Return (x, y) of the center of cell containing provided text 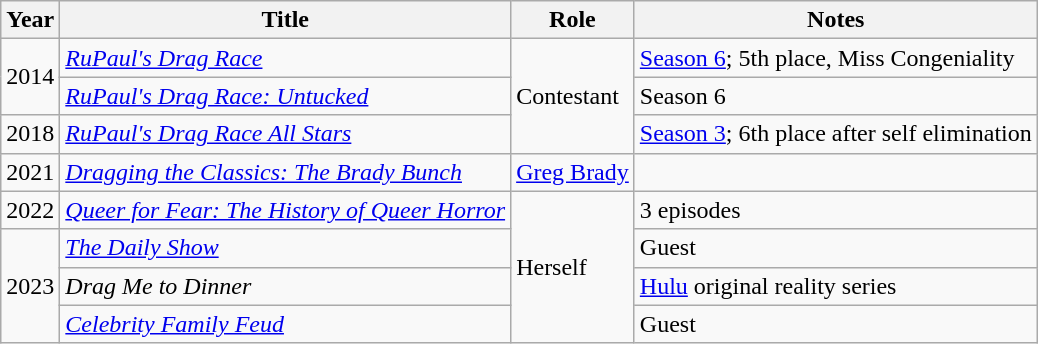
Role (573, 20)
2023 (30, 286)
Year (30, 20)
3 episodes (836, 210)
2014 (30, 77)
Celebrity Family Feud (286, 324)
Title (286, 20)
Season 6; 5th place, Miss Congeniality (836, 58)
RuPaul's Drag Race (286, 58)
Greg Brady (573, 172)
Season 3; 6th place after self elimination (836, 134)
RuPaul's Drag Race: Untucked (286, 96)
Notes (836, 20)
Drag Me to Dinner (286, 286)
Contestant (573, 96)
2021 (30, 172)
Hulu original reality series (836, 286)
The Daily Show (286, 248)
Herself (573, 267)
2018 (30, 134)
RuPaul's Drag Race All Stars (286, 134)
Queer for Fear: The History of Queer Horror (286, 210)
2022 (30, 210)
Season 6 (836, 96)
Dragging the Classics: The Brady Bunch (286, 172)
